Provide the (x, y) coordinate of the cell's center where the given text is located.  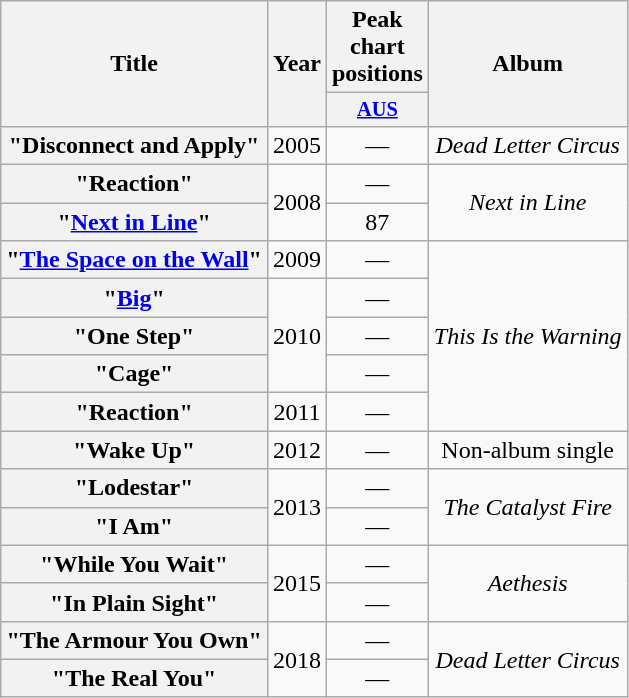
"Lodestar" (134, 488)
2005 (296, 145)
2013 (296, 507)
The Catalyst Fire (528, 507)
"The Space on the Wall" (134, 260)
2009 (296, 260)
Next in Line (528, 203)
87 (377, 222)
2018 (296, 659)
2012 (296, 450)
"Wake Up" (134, 450)
2015 (296, 583)
"One Step" (134, 336)
"Next in Line" (134, 222)
Album (528, 64)
"I Am" (134, 526)
AUS (377, 110)
"Cage" (134, 374)
"Big" (134, 298)
"The Armour You Own" (134, 640)
Year (296, 64)
This Is the Warning (528, 336)
Non-album single (528, 450)
Aethesis (528, 583)
Title (134, 64)
2010 (296, 336)
Peak chart positions (377, 47)
2011 (296, 412)
"Disconnect and Apply" (134, 145)
"While You Wait" (134, 564)
2008 (296, 203)
"The Real You" (134, 678)
"In Plain Sight" (134, 602)
